Detect which cell encompasses the target text, then output its [x, y] center coordinate. 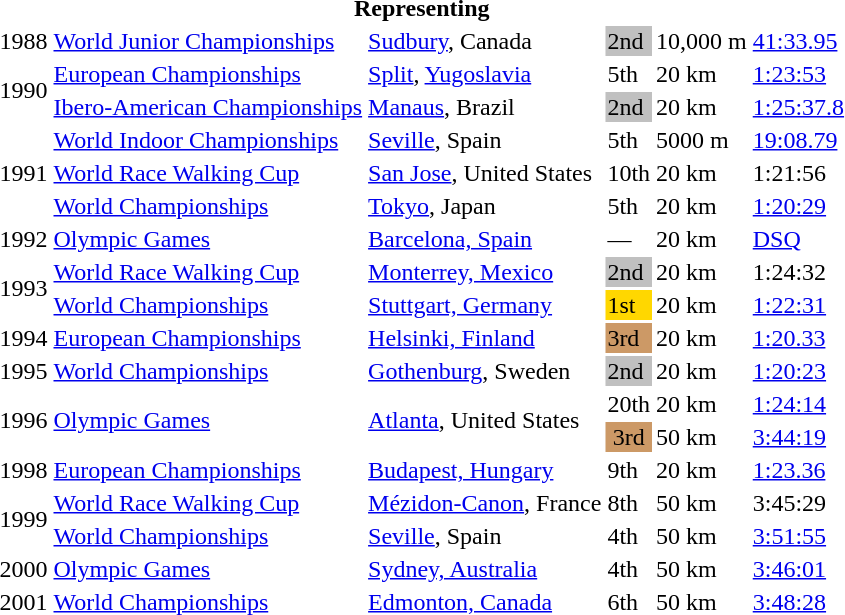
1:20:29 [798, 206]
Helsinki, Finland [485, 338]
1:23:53 [798, 74]
1:20:23 [798, 371]
Budapest, Hungary [485, 470]
3:46:01 [798, 569]
1:24:32 [798, 272]
Mézidon-Canon, France [485, 503]
10,000 m [702, 41]
10th [629, 173]
DSQ [798, 239]
3:44:19 [798, 437]
1:20.33 [798, 338]
San Jose, United States [485, 173]
Split, Yugoslavia [485, 74]
Ibero-American Championships [208, 107]
1:22:31 [798, 305]
Sydney, Australia [485, 569]
20th [629, 404]
9th [629, 470]
Monterrey, Mexico [485, 272]
Atlanta, United States [485, 420]
Tokyo, Japan [485, 206]
3:51:55 [798, 536]
— [629, 239]
World Junior Championships [208, 41]
41:33.95 [798, 41]
19:08.79 [798, 140]
Barcelona, Spain [485, 239]
8th [629, 503]
1:25:37.8 [798, 107]
Sudbury, Canada [485, 41]
Stuttgart, Germany [485, 305]
1:24:14 [798, 404]
1st [629, 305]
Gothenburg, Sweden [485, 371]
3:45:29 [798, 503]
World Indoor Championships [208, 140]
1:21:56 [798, 173]
1:23.36 [798, 470]
5000 m [702, 140]
Manaus, Brazil [485, 107]
